For the text-containing cell, return its midpoint in (x, y) coordinate format. 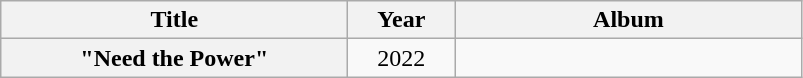
Album (628, 20)
Title (174, 20)
Year (402, 20)
"Need the Power" (174, 58)
2022 (402, 58)
